Extract the (x, y) coordinate from the center of the cell holding the provided text.  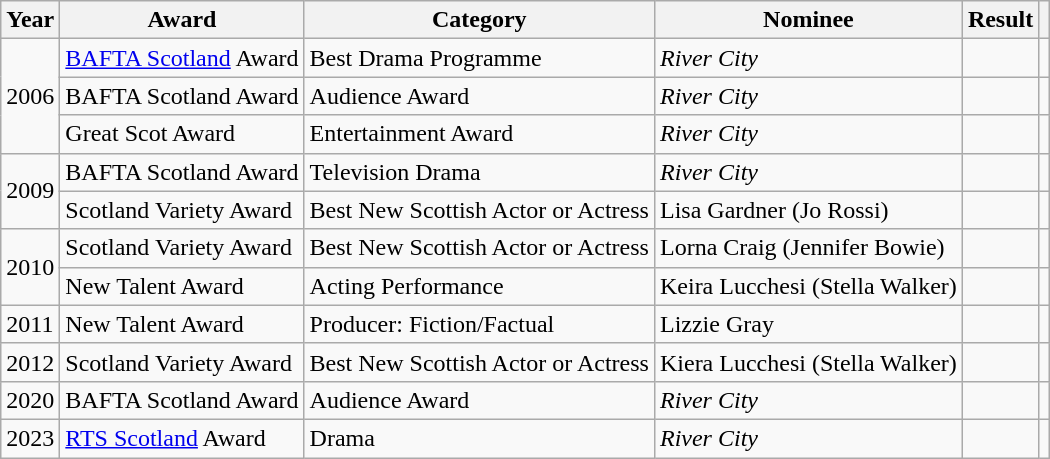
Nominee (808, 20)
Lorna Craig (Jennifer Bowie) (808, 248)
2009 (30, 191)
Kiera Lucchesi (Stella Walker) (808, 362)
2023 (30, 438)
Drama (479, 438)
Television Drama (479, 172)
Award (182, 20)
2020 (30, 400)
RTS Scotland Award (182, 438)
Producer: Fiction/Factual (479, 324)
Great Scot Award (182, 134)
2012 (30, 362)
Acting Performance (479, 286)
Lisa Gardner (Jo Rossi) (808, 210)
Lizzie Gray (808, 324)
2010 (30, 267)
Year (30, 20)
Best Drama Programme (479, 58)
2011 (30, 324)
Result (1000, 20)
Category (479, 20)
Entertainment Award (479, 134)
Keira Lucchesi (Stella Walker) (808, 286)
2006 (30, 96)
